Locate the cell with the specified text and output its [x, y] center coordinate. 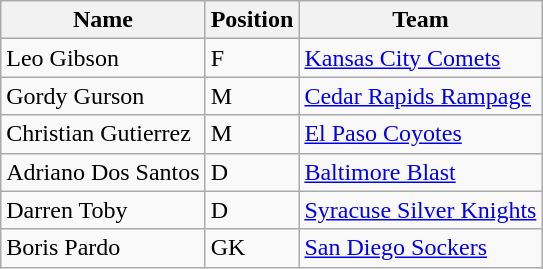
Name [103, 20]
Kansas City Comets [420, 58]
Adriano Dos Santos [103, 172]
El Paso Coyotes [420, 134]
Boris Pardo [103, 248]
San Diego Sockers [420, 248]
Christian Gutierrez [103, 134]
Team [420, 20]
Baltimore Blast [420, 172]
Position [252, 20]
Cedar Rapids Rampage [420, 96]
Darren Toby [103, 210]
GK [252, 248]
Leo Gibson [103, 58]
Gordy Gurson [103, 96]
F [252, 58]
Syracuse Silver Knights [420, 210]
